Capture the cell that displays the provided text and extract its (x, y) central coordinate. 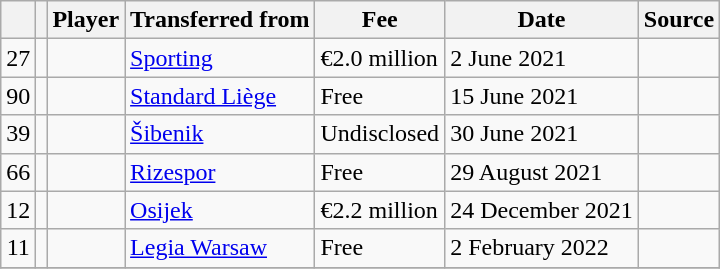
27 (18, 58)
39 (18, 134)
12 (18, 210)
Legia Warsaw (220, 248)
30 June 2021 (542, 134)
11 (18, 248)
Undisclosed (380, 134)
Transferred from (220, 20)
Osijek (220, 210)
29 August 2021 (542, 172)
Šibenik (220, 134)
15 June 2021 (542, 96)
€2.0 million (380, 58)
Date (542, 20)
66 (18, 172)
24 December 2021 (542, 210)
Standard Liège (220, 96)
2 February 2022 (542, 248)
Player (86, 20)
€2.2 million (380, 210)
90 (18, 96)
Fee (380, 20)
2 June 2021 (542, 58)
Sporting (220, 58)
Source (678, 20)
Rizespor (220, 172)
